Determine the (x, y) coordinate at the center of the cell enclosing the given text.  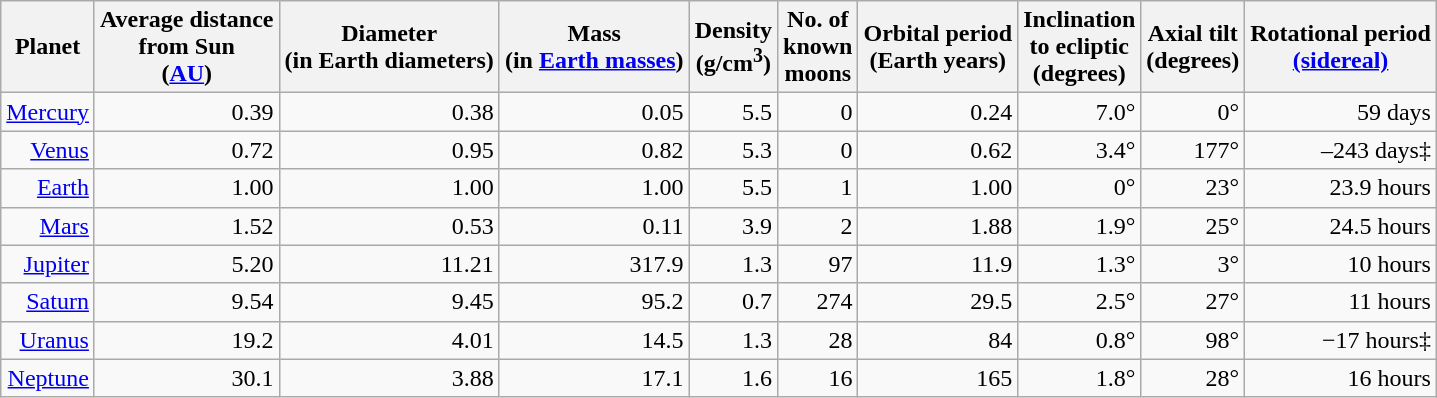
Diameter(in Earth diameters) (389, 47)
274 (818, 302)
Jupiter (48, 264)
Saturn (48, 302)
317.9 (594, 264)
1.9° (1080, 226)
11.9 (938, 264)
Neptune (48, 378)
Mars (48, 226)
0.7 (733, 302)
–243 days‡ (1341, 150)
177° (1193, 150)
17.1 (594, 378)
29.5 (938, 302)
5.3 (733, 150)
1.8° (1080, 378)
0.95 (389, 150)
0.82 (594, 150)
Average distancefrom Sun(AU) (186, 47)
98° (1193, 340)
0.62 (938, 150)
Inclinationto ecliptic(degrees) (1080, 47)
0.05 (594, 112)
9.45 (389, 302)
1 (818, 188)
25° (1193, 226)
Rotational period(sidereal) (1341, 47)
24.5 hours (1341, 226)
3.88 (389, 378)
Uranus (48, 340)
0.11 (594, 226)
Venus (48, 150)
11 hours (1341, 302)
Mass(in Earth masses) (594, 47)
7.0° (1080, 112)
Mercury (48, 112)
97 (818, 264)
1.3° (1080, 264)
3.9 (733, 226)
−17 hours‡ (1341, 340)
19.2 (186, 340)
2 (818, 226)
95.2 (594, 302)
0.38 (389, 112)
23.9 hours (1341, 188)
1.52 (186, 226)
28 (818, 340)
No. ofknownmoons (818, 47)
0.72 (186, 150)
4.01 (389, 340)
59 days (1341, 112)
1.6 (733, 378)
30.1 (186, 378)
Planet (48, 47)
28° (1193, 378)
Orbital period(Earth years) (938, 47)
84 (938, 340)
11.21 (389, 264)
1.88 (938, 226)
0.53 (389, 226)
10 hours (1341, 264)
0.39 (186, 112)
27° (1193, 302)
16 (818, 378)
Earth (48, 188)
14.5 (594, 340)
Axial tilt(degrees) (1193, 47)
3.4° (1080, 150)
3° (1193, 264)
0.24 (938, 112)
Density(g/cm3) (733, 47)
9.54 (186, 302)
5.20 (186, 264)
0.8° (1080, 340)
165 (938, 378)
23° (1193, 188)
2.5° (1080, 302)
16 hours (1341, 378)
